Return the (X, Y) coordinate for the center point of the cell that contains the specified text.  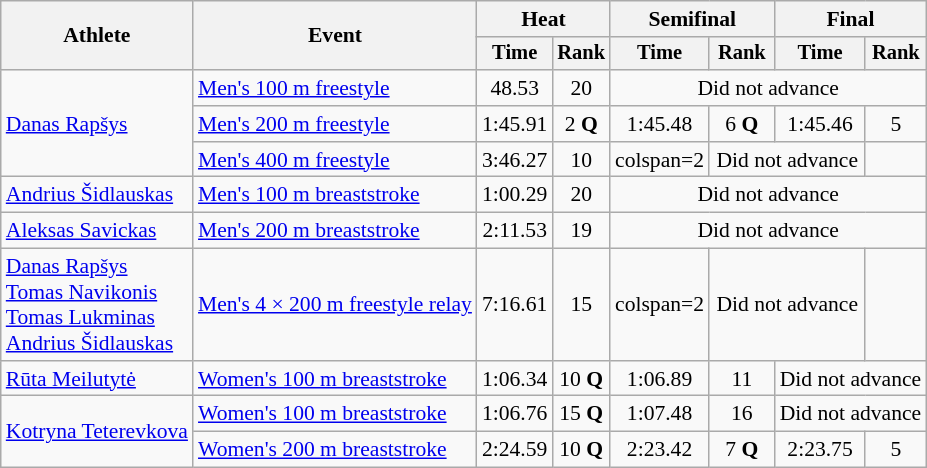
Heat (544, 19)
1:06.34 (514, 379)
16 (742, 414)
Men's 200 m freestyle (335, 124)
1:45.91 (514, 124)
1:00.29 (514, 195)
1:06.76 (514, 414)
15 Q (581, 414)
6 Q (742, 124)
1:45.46 (820, 124)
7:16.61 (514, 305)
Aleksas Savickas (97, 231)
11 (742, 379)
Danas RapšysTomas NavikonisTomas LukminasAndrius Šidlauskas (97, 305)
Semifinal (692, 19)
Event (335, 36)
10 (581, 160)
Danas Rapšys (97, 124)
Kotryna Teterevkova (97, 432)
Rūta Meilutytė (97, 379)
2:23.75 (820, 450)
Men's 200 m breaststroke (335, 231)
Final (851, 19)
Men's 100 m breaststroke (335, 195)
2:24.59 (514, 450)
Men's 400 m freestyle (335, 160)
2:11.53 (514, 231)
3:46.27 (514, 160)
Men's 100 m freestyle (335, 88)
1:06.89 (660, 379)
1:45.48 (660, 124)
15 (581, 305)
Andrius Šidlauskas (97, 195)
Athlete (97, 36)
2 Q (581, 124)
Women's 200 m breaststroke (335, 450)
19 (581, 231)
48.53 (514, 88)
2:23.42 (660, 450)
1:07.48 (660, 414)
Men's 4 × 200 m freestyle relay (335, 305)
7 Q (742, 450)
